Output the [x, y] coordinate of the center of the cell containing the given text.  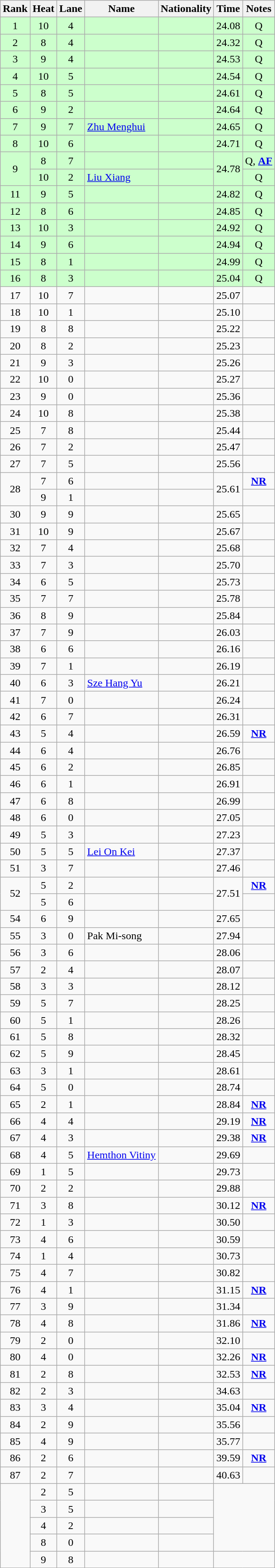
29.38 [229, 1138]
27.23 [229, 835]
25.78 [229, 599]
24.65 [229, 127]
84 [15, 1425]
56 [15, 952]
25.07 [229, 295]
82 [15, 1391]
26.91 [229, 784]
25 [15, 430]
77 [15, 1307]
40 [15, 683]
38 [15, 649]
24.85 [229, 211]
73 [15, 1239]
68 [15, 1155]
24.08 [229, 26]
43 [15, 733]
57 [15, 969]
85 [15, 1441]
Time [229, 9]
35.77 [229, 1441]
78 [15, 1324]
72 [15, 1222]
62 [15, 1054]
46 [15, 784]
31.34 [229, 1307]
27 [15, 464]
27.65 [229, 919]
Lane [71, 9]
69 [15, 1172]
49 [15, 835]
25.70 [229, 565]
74 [15, 1256]
27.51 [229, 894]
20 [15, 346]
25.68 [229, 548]
37 [15, 632]
54 [15, 919]
24.71 [229, 143]
24.32 [229, 43]
Zhu Menghui [121, 127]
Liu Xiang [121, 177]
26.31 [229, 716]
24 [15, 413]
31.15 [229, 1290]
34 [15, 582]
24.99 [229, 262]
14 [15, 245]
64 [15, 1088]
32.10 [229, 1340]
50 [15, 852]
28.61 [229, 1071]
41 [15, 700]
15 [15, 262]
31.86 [229, 1324]
29.73 [229, 1172]
24.53 [229, 59]
70 [15, 1189]
26.24 [229, 700]
35.04 [229, 1408]
25.36 [229, 396]
26.59 [229, 733]
26.85 [229, 767]
25.56 [229, 464]
25.04 [229, 279]
52 [15, 894]
81 [15, 1374]
25.44 [229, 430]
34.63 [229, 1391]
75 [15, 1273]
17 [15, 295]
Name [121, 9]
Nationality [186, 9]
79 [15, 1340]
24.64 [229, 110]
23 [15, 396]
83 [15, 1408]
29.19 [229, 1121]
27.46 [229, 868]
24.92 [229, 228]
31 [15, 531]
32.53 [229, 1374]
28.25 [229, 1003]
Hemthon Vitiny [121, 1155]
32 [15, 548]
30.59 [229, 1239]
18 [15, 312]
30.12 [229, 1205]
27.94 [229, 936]
27.37 [229, 852]
25.23 [229, 346]
58 [15, 986]
28.26 [229, 1020]
Sze Hang Yu [121, 683]
71 [15, 1205]
25.38 [229, 413]
39.59 [229, 1458]
45 [15, 767]
28 [15, 489]
26.03 [229, 632]
28.12 [229, 986]
26.16 [229, 649]
28.74 [229, 1088]
Lei On Kei [121, 852]
80 [15, 1357]
26 [15, 447]
25.65 [229, 515]
42 [15, 716]
30.73 [229, 1256]
25.84 [229, 616]
47 [15, 801]
39 [15, 666]
29.88 [229, 1189]
Q, AF [259, 160]
86 [15, 1458]
25.26 [229, 363]
66 [15, 1121]
25.22 [229, 329]
87 [15, 1475]
12 [15, 211]
25.47 [229, 447]
24.54 [229, 76]
28.07 [229, 969]
61 [15, 1037]
59 [15, 1003]
Heat [43, 9]
51 [15, 868]
25.61 [229, 489]
26.19 [229, 666]
22 [15, 379]
76 [15, 1290]
35 [15, 599]
25.27 [229, 379]
19 [15, 329]
26.99 [229, 801]
29.69 [229, 1155]
25.73 [229, 582]
48 [15, 818]
28.06 [229, 952]
33 [15, 565]
24.78 [229, 169]
13 [15, 228]
60 [15, 1020]
30 [15, 515]
26.76 [229, 751]
55 [15, 936]
67 [15, 1138]
30.50 [229, 1222]
36 [15, 616]
27.05 [229, 818]
28.84 [229, 1104]
24.61 [229, 93]
35.56 [229, 1425]
28.32 [229, 1037]
Pak Mi-song [121, 936]
28.45 [229, 1054]
63 [15, 1071]
24.82 [229, 194]
21 [15, 363]
26.21 [229, 683]
Rank [15, 9]
30.82 [229, 1273]
11 [15, 194]
25.67 [229, 531]
65 [15, 1104]
16 [15, 279]
Notes [259, 9]
24.94 [229, 245]
44 [15, 751]
25.10 [229, 312]
40.63 [229, 1475]
32.26 [229, 1357]
